Provide the (x, y) coordinate of the cell's center where the given text is located.  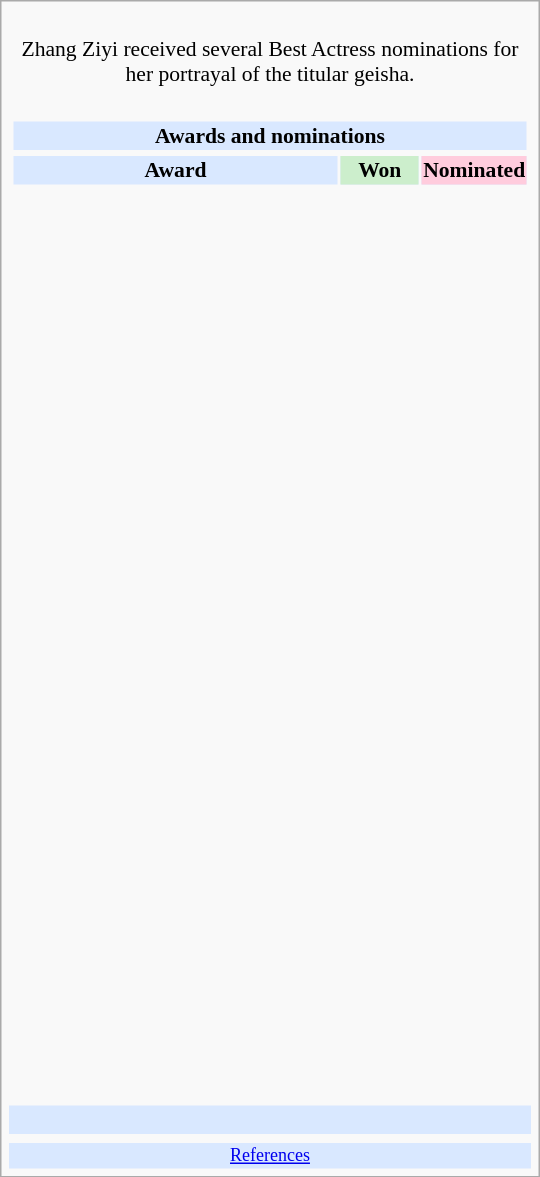
Won (380, 170)
Nominated (474, 170)
Award (175, 170)
Awards and nominations Award Won Nominated (270, 596)
Awards and nominations (270, 135)
References (270, 1156)
Zhang Ziyi received several Best Actress nominations for her portrayal of the titular geisha. (270, 49)
